Return the (X, Y) coordinate for the center point of the cell that contains the specified text.  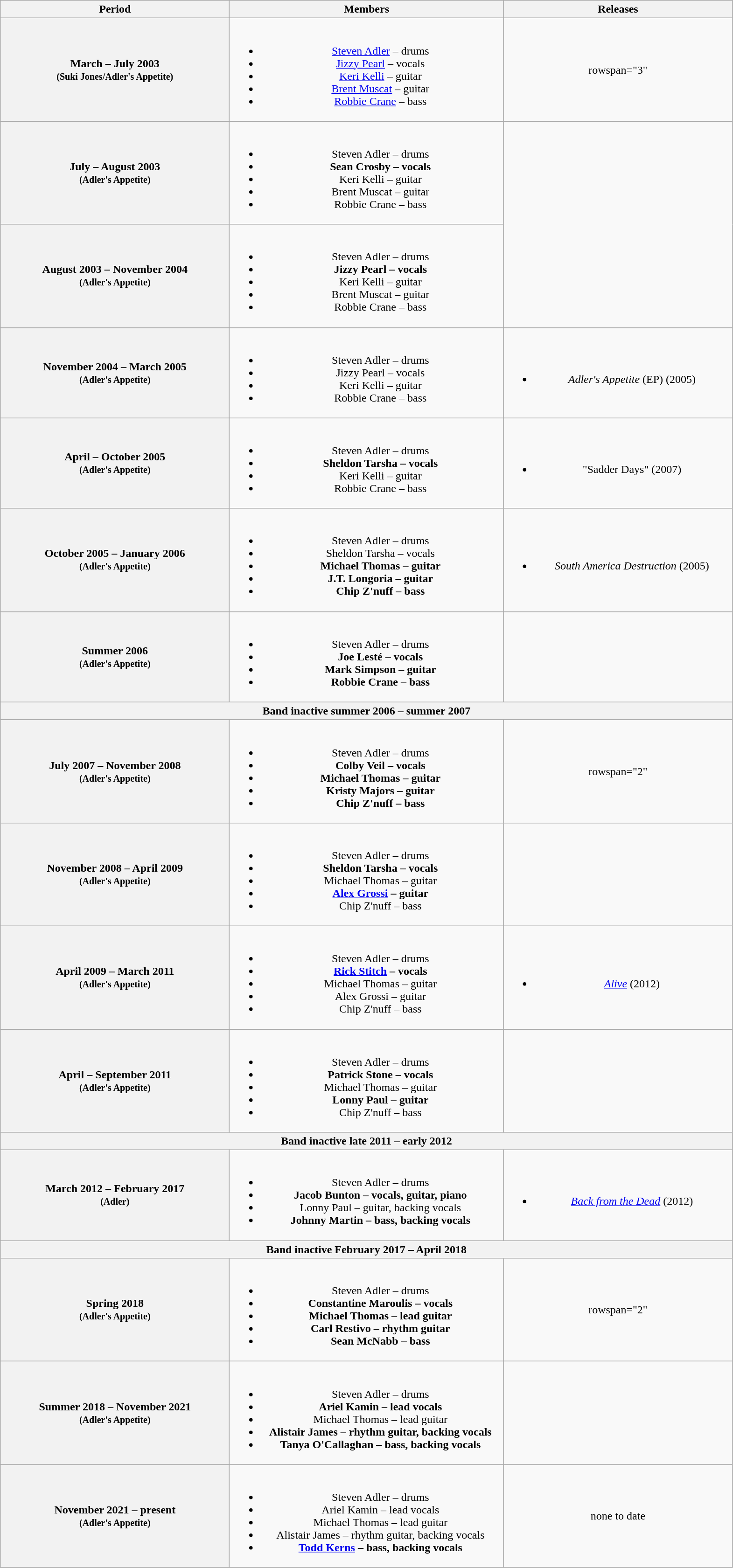
Steven Adler – drumsColby Veil – vocalsMichael Thomas – guitarKristy Majors – guitarChip Z'nuff – bass (367, 771)
Releases (618, 9)
Steven Adler – drumsConstantine Maroulis – vocalsMichael Thomas – lead guitarCarl Restivo – rhythm guitarSean McNabb – bass (367, 1310)
Spring 2018(Adler's Appetite) (115, 1310)
Steven Adler – drumsJizzy Pearl – vocalsKeri Kelli – guitarRobbie Crane – bass (367, 373)
April 2009 – March 2011(Adler's Appetite) (115, 978)
Summer 2006(Adler's Appetite) (115, 657)
Band inactive February 2017 – April 2018 (367, 1249)
rowspan="3" (618, 70)
Back from the Dead (2012) (618, 1195)
Steven Adler – drumsPatrick Stone – vocalsMichael Thomas – guitarLonny Paul – guitarChip Z'nuff – bass (367, 1080)
March – July 2003(Suki Jones/Adler's Appetite) (115, 70)
Band inactive summer 2006 – summer 2007 (367, 711)
Adler's Appetite (EP) (2005) (618, 373)
South America Destruction (2005) (618, 560)
Steven Adler – drumsSheldon Tarsha – vocalsMichael Thomas – guitarJ.T. Longoria – guitarChip Z'nuff – bass (367, 560)
Period (115, 9)
October 2005 – January 2006(Adler's Appetite) (115, 560)
Steven Adler – drumsSheldon Tarsha – vocalsKeri Kelli – guitarRobbie Crane – bass (367, 463)
Steven Adler – drumsSean Crosby – vocalsKeri Kelli – guitarBrent Muscat – guitarRobbie Crane – bass (367, 173)
March 2012 – February 2017(Adler) (115, 1195)
July – August 2003(Adler's Appetite) (115, 173)
Members (367, 9)
November 2021 – present(Adler's Appetite) (115, 1516)
"Sadder Days" (2007) (618, 463)
August 2003 – November 2004(Adler's Appetite) (115, 276)
November 2004 – March 2005(Adler's Appetite) (115, 373)
Steven Adler – drumsJacob Bunton – vocals, guitar, pianoLonny Paul – guitar, backing vocalsJohnny Martin – bass, backing vocals (367, 1195)
Steven Adler – drumsJoe Lesté – vocalsMark Simpson – guitarRobbie Crane – bass (367, 657)
Band inactive late 2011 – early 2012 (367, 1141)
Steven Adler – drumsSheldon Tarsha – vocalsMichael Thomas – guitarAlex Grossi – guitarChip Z'nuff – bass (367, 874)
July 2007 – November 2008(Adler's Appetite) (115, 771)
November 2008 – April 2009(Adler's Appetite) (115, 874)
none to date (618, 1516)
April – October 2005(Adler's Appetite) (115, 463)
Steven Adler – drumsRick Stitch – vocalsMichael Thomas – guitarAlex Grossi – guitarChip Z'nuff – bass (367, 978)
April – September 2011(Adler's Appetite) (115, 1080)
Summer 2018 – November 2021(Adler's Appetite) (115, 1413)
Alive (2012) (618, 978)
